Detect which cell encompasses the target text, then output its (x, y) center coordinate. 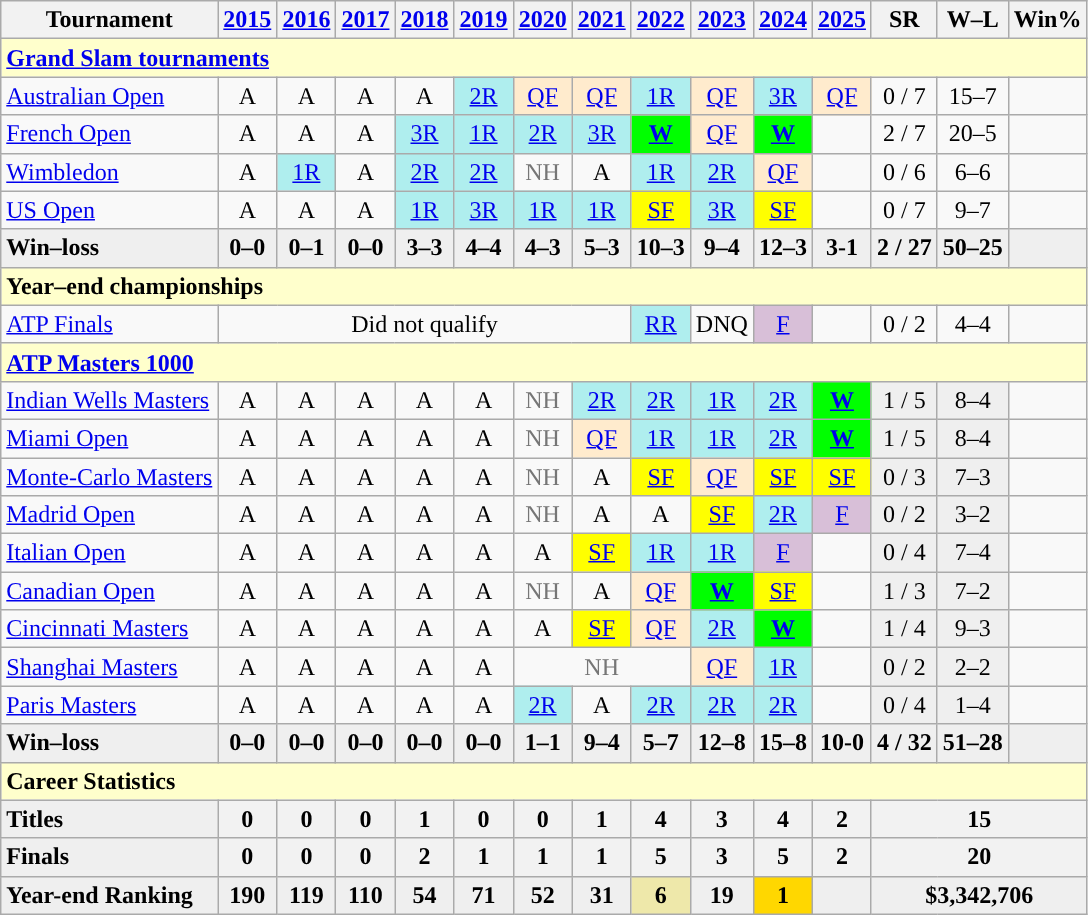
2024 (782, 20)
6 (660, 895)
SR (904, 20)
4–3 (542, 248)
Cincinnati Masters (110, 629)
51–28 (972, 743)
2025 (842, 20)
12–3 (782, 248)
2 / 27 (904, 248)
0 / 3 (904, 477)
Grand Slam tournaments (544, 58)
0 / 6 (904, 172)
Australian Open (110, 96)
15–8 (782, 743)
Canadian Open (110, 591)
6–6 (972, 172)
French Open (110, 134)
US Open (110, 210)
15 (978, 819)
Career Statistics (544, 781)
10-0 (842, 743)
Tournament (110, 20)
4 / 32 (904, 743)
20–5 (972, 134)
2 / 7 (904, 134)
119 (306, 895)
7–4 (972, 553)
52 (542, 895)
Italian Open (110, 553)
19 (722, 895)
Monte-Carlo Masters (110, 477)
ATP Finals (110, 324)
Madrid Open (110, 515)
3–2 (972, 515)
2023 (722, 20)
2–2 (972, 667)
9–3 (972, 629)
2015 (248, 20)
1 / 4 (904, 629)
9–7 (972, 210)
54 (424, 895)
2018 (424, 20)
ATP Masters 1000 (544, 362)
2016 (306, 20)
Wimbledon (110, 172)
2017 (366, 20)
Win% (1048, 20)
50–25 (972, 248)
12–8 (722, 743)
7–3 (972, 477)
Indian Wells Masters (110, 400)
10–3 (660, 248)
190 (248, 895)
2022 (660, 20)
15–7 (972, 96)
DNQ (722, 324)
5–7 (660, 743)
1–4 (972, 705)
1–1 (542, 743)
5–3 (602, 248)
2020 (542, 20)
Paris Masters (110, 705)
Miami Open (110, 438)
2019 (484, 20)
20 (978, 857)
Finals (110, 857)
Shanghai Masters (110, 667)
Titles (110, 819)
Year–end championships (544, 286)
71 (484, 895)
3–3 (424, 248)
31 (602, 895)
1 / 3 (904, 591)
7–2 (972, 591)
0–1 (306, 248)
110 (366, 895)
3-1 (842, 248)
RR (660, 324)
Year-end Ranking (110, 895)
W–L (972, 20)
2021 (602, 20)
Did not qualify (424, 324)
$3,342,706 (978, 895)
